Scan for the cell matching the given text and deliver its [X, Y] coordinate at center. 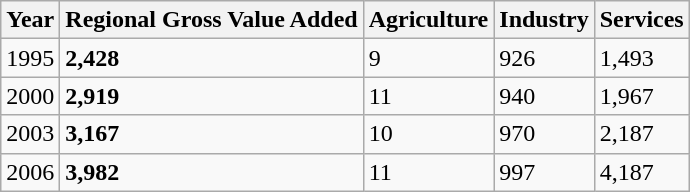
1,967 [642, 96]
3,167 [212, 134]
9 [428, 58]
2003 [30, 134]
997 [544, 172]
970 [544, 134]
1,493 [642, 58]
2006 [30, 172]
Year [30, 20]
Regional Gross Value Added [212, 20]
2,428 [212, 58]
926 [544, 58]
Agriculture [428, 20]
10 [428, 134]
2,187 [642, 134]
Services [642, 20]
Industry [544, 20]
940 [544, 96]
4,187 [642, 172]
1995 [30, 58]
2000 [30, 96]
3,982 [212, 172]
2,919 [212, 96]
